Extract the (x, y) coordinate from the center of the cell holding the provided text.  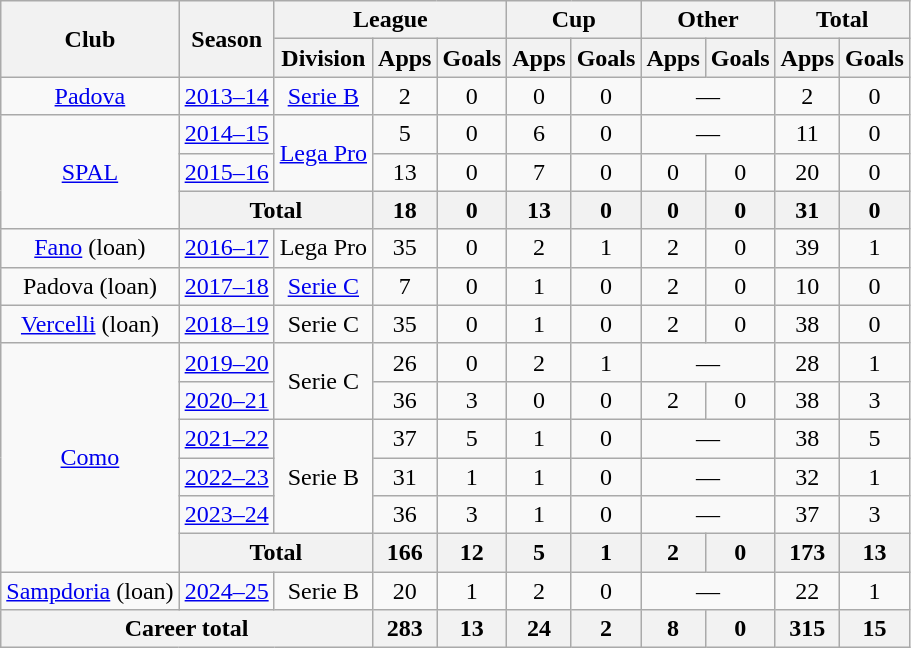
28 (807, 362)
2013–14 (226, 96)
10 (807, 286)
15 (875, 629)
2024–25 (226, 591)
12 (472, 553)
173 (807, 553)
32 (807, 477)
11 (807, 134)
Season (226, 39)
39 (807, 248)
6 (539, 134)
2019–20 (226, 362)
Fano (loan) (90, 248)
SPAL (90, 172)
8 (673, 629)
Cup (574, 20)
Sampdoria (loan) (90, 591)
2015–16 (226, 172)
2018–19 (226, 324)
Padova (90, 96)
2021–22 (226, 438)
Padova (loan) (90, 286)
166 (405, 553)
Division (323, 58)
Career total (187, 629)
2014–15 (226, 134)
Vercelli (loan) (90, 324)
Como (90, 457)
2017–18 (226, 286)
2023–24 (226, 515)
2016–17 (226, 248)
Other (708, 20)
League (390, 20)
2020–21 (226, 400)
Club (90, 39)
2022–23 (226, 477)
24 (539, 629)
315 (807, 629)
26 (405, 362)
283 (405, 629)
18 (405, 210)
22 (807, 591)
